Determine the [X, Y] coordinate at the center of the cell enclosing the given text.  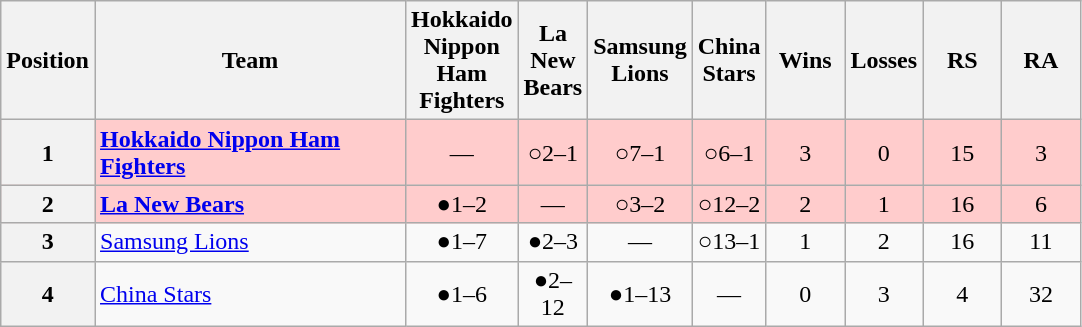
32 [1042, 294]
6 [1042, 204]
○2–1 [553, 152]
Losses [884, 60]
●2–3 [553, 242]
11 [1042, 242]
○3–2 [640, 204]
○13–1 [729, 242]
●1–7 [462, 242]
○12–2 [729, 204]
●1–2 [462, 204]
15 [962, 152]
●1–13 [640, 294]
Team [250, 60]
RA [1042, 60]
RS [962, 60]
○6–1 [729, 152]
Wins [806, 60]
●2–12 [553, 294]
●1–6 [462, 294]
Position [48, 60]
○7–1 [640, 152]
